Return the [X, Y] coordinate for the center point of the cell that contains the specified text.  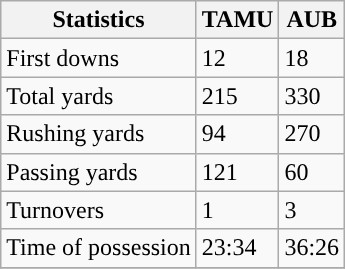
60 [312, 172]
Passing yards [99, 172]
AUB [312, 20]
TAMU [238, 20]
3 [312, 210]
Total yards [99, 96]
330 [312, 96]
1 [238, 210]
215 [238, 96]
18 [312, 58]
94 [238, 134]
23:34 [238, 248]
Statistics [99, 20]
270 [312, 134]
Rushing yards [99, 134]
First downs [99, 58]
Turnovers [99, 210]
121 [238, 172]
Time of possession [99, 248]
36:26 [312, 248]
12 [238, 58]
